Extract the (x, y) coordinate from the center of the cell holding the provided text.  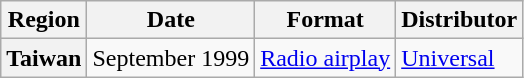
Radio airplay (326, 58)
Distributor (460, 20)
Format (326, 20)
Universal (460, 58)
Taiwan (44, 58)
Region (44, 20)
Date (171, 20)
September 1999 (171, 58)
